Extract the (X, Y) coordinate from the center of the cell holding the provided text.  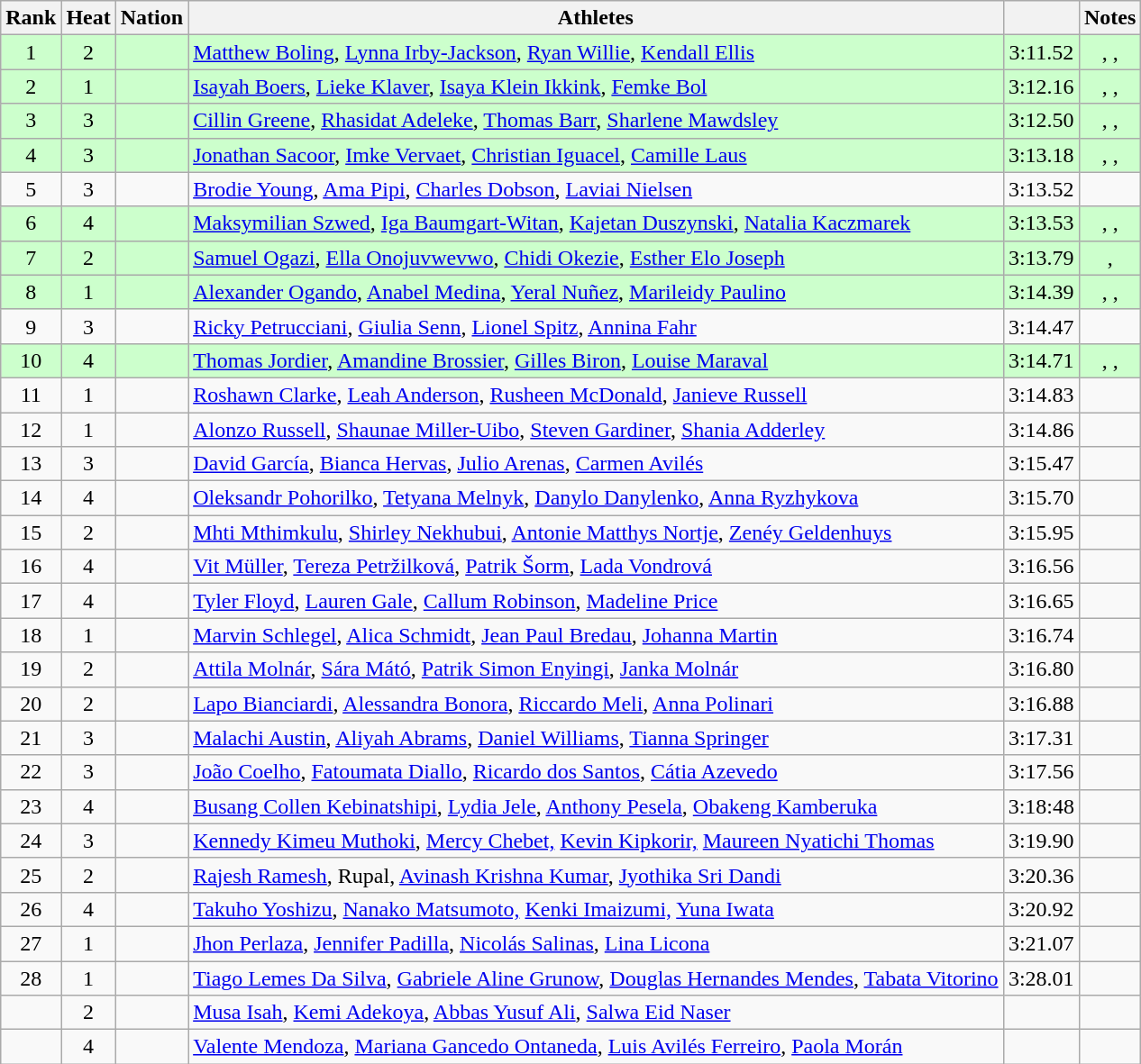
3:28.01 (1041, 978)
Samuel Ogazi, Ella Onojuvwevwo, Chidi Okezie, Esther Elo Joseph (596, 258)
28 (31, 978)
Roshawn Clarke, Leah Anderson, Rusheen McDonald, Janieve Russell (596, 395)
Rajesh Ramesh, Rupal, Avinash Krishna Kumar, Jyothika Sri Dandi (596, 875)
5 (31, 189)
, (1109, 258)
3:16.88 (1041, 704)
19 (31, 669)
Takuho Yoshizu, Nanako Matsumoto, Kenki Imaizumi, Yuna Iwata (596, 909)
3:14.47 (1041, 326)
13 (31, 464)
3:20.36 (1041, 875)
3:13.53 (1041, 223)
Malachi Austin, Aliyah Abrams, Daniel Williams, Tianna Springer (596, 738)
8 (31, 292)
Athletes (596, 18)
João Coelho, Fatoumata Diallo, Ricardo dos Santos, Cátia Azevedo (596, 772)
24 (31, 841)
21 (31, 738)
Musa Isah, Kemi Adekoya, Abbas Yusuf Ali, Salwa Eid Naser (596, 1013)
Maksymilian Szwed, Iga Baumgart-Witan, Kajetan Duszynski, Natalia Kaczmarek (596, 223)
3:21.07 (1041, 943)
3:14.39 (1041, 292)
3:20.92 (1041, 909)
Kennedy Kimeu Muthoki, Mercy Chebet, Kevin Kipkorir, Maureen Nyatichi Thomas (596, 841)
26 (31, 909)
Tyler Floyd, Lauren Gale, Callum Robinson, Madeline Price (596, 601)
3:13.18 (1041, 155)
Brodie Young, Ama Pipi, Charles Dobson, Laviai Nielsen (596, 189)
12 (31, 430)
Isayah Boers, Lieke Klaver, Isaya Klein Ikkink, Femke Bol (596, 86)
Nation (151, 18)
15 (31, 532)
20 (31, 704)
David García, Bianca Hervas, Julio Arenas, Carmen Avilés (596, 464)
7 (31, 258)
3:12.16 (1041, 86)
3:16.65 (1041, 601)
Lapo Bianciardi, Alessandra Bonora, Riccardo Meli, Anna Polinari (596, 704)
3:14.86 (1041, 430)
18 (31, 635)
6 (31, 223)
Mhti Mthimkulu, Shirley Nekhubui, Antonie Matthys Nortje, Zenéy Geldenhuys (596, 532)
Marvin Schlegel, Alica Schmidt, Jean Paul Bredau, Johanna Martin (596, 635)
3:14.71 (1041, 360)
Busang Collen Kebinatshipi, Lydia Jele, Anthony Pesela, Obakeng Kamberuka (596, 806)
Ricky Petrucciani, Giulia Senn, Lionel Spitz, Annina Fahr (596, 326)
Attila Molnár, Sára Mátó, Patrik Simon Enyingi, Janka Molnár (596, 669)
Valente Mendoza, Mariana Gancedo Ontaneda, Luis Avilés Ferreiro, Paola Morán (596, 1047)
Oleksandr Pohorilko, Tetyana Melnyk, Danylo Danylenko, Anna Ryzhykova (596, 498)
Alexander Ogando, Anabel Medina, Yeral Nuñez, Marileidy Paulino (596, 292)
3:15.95 (1041, 532)
Matthew Boling, Lynna Irby-Jackson, Ryan Willie, Kendall Ellis (596, 52)
3:17.56 (1041, 772)
Thomas Jordier, Amandine Brossier, Gilles Biron, Louise Maraval (596, 360)
Vit Müller, Tereza Petržilková, Patrik Šorm, Lada Vondrová (596, 567)
3:13.52 (1041, 189)
3:17.31 (1041, 738)
27 (31, 943)
Notes (1109, 18)
Rank (31, 18)
3:19.90 (1041, 841)
Cillin Greene, Rhasidat Adeleke, Thomas Barr, Sharlene Mawdsley (596, 121)
Alonzo Russell, Shaunae Miller-Uibo, Steven Gardiner, Shania Adderley (596, 430)
16 (31, 567)
3:16.56 (1041, 567)
Jhon Perlaza, Jennifer Padilla, Nicolás Salinas, Lina Licona (596, 943)
23 (31, 806)
3:13.79 (1041, 258)
11 (31, 395)
17 (31, 601)
3:16.80 (1041, 669)
25 (31, 875)
3:12.50 (1041, 121)
10 (31, 360)
3:14.83 (1041, 395)
3:11.52 (1041, 52)
14 (31, 498)
3:15.70 (1041, 498)
Jonathan Sacoor, Imke Vervaet, Christian Iguacel, Camille Laus (596, 155)
Heat (88, 18)
22 (31, 772)
9 (31, 326)
3:15.47 (1041, 464)
3:16.74 (1041, 635)
Tiago Lemes Da Silva, Gabriele Aline Grunow, Douglas Hernandes Mendes, Tabata Vitorino (596, 978)
3:18:48 (1041, 806)
